For the text-containing cell, return its midpoint in (x, y) coordinate format. 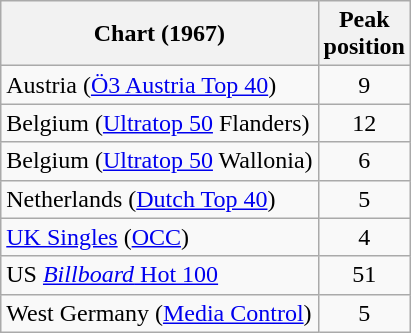
Austria (Ö3 Austria Top 40) (160, 85)
Chart (1967) (160, 34)
US Billboard Hot 100 (160, 275)
UK Singles (OCC) (160, 237)
9 (364, 85)
West Germany (Media Control) (160, 313)
6 (364, 161)
Belgium (Ultratop 50 Flanders) (160, 123)
Netherlands (Dutch Top 40) (160, 199)
51 (364, 275)
Belgium (Ultratop 50 Wallonia) (160, 161)
12 (364, 123)
4 (364, 237)
Peakposition (364, 34)
